Extract the [x, y] coordinate from the center of the cell holding the provided text.  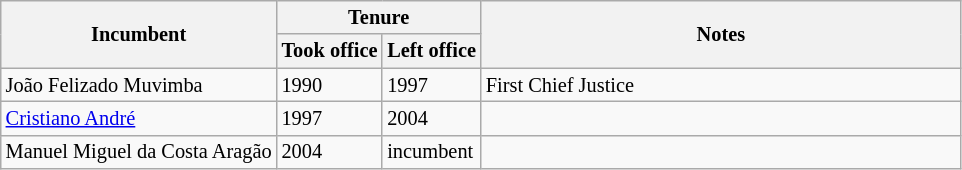
Tenure [379, 17]
1990 [330, 85]
incumbent [432, 152]
Cristiano André [139, 118]
Took office [330, 51]
Incumbent [139, 34]
Notes [721, 34]
Manuel Miguel da Costa Aragão [139, 152]
Left office [432, 51]
First Chief Justice [721, 85]
João Felizado Muvimba [139, 85]
